Detect which cell encompasses the target text, then output its (x, y) center coordinate. 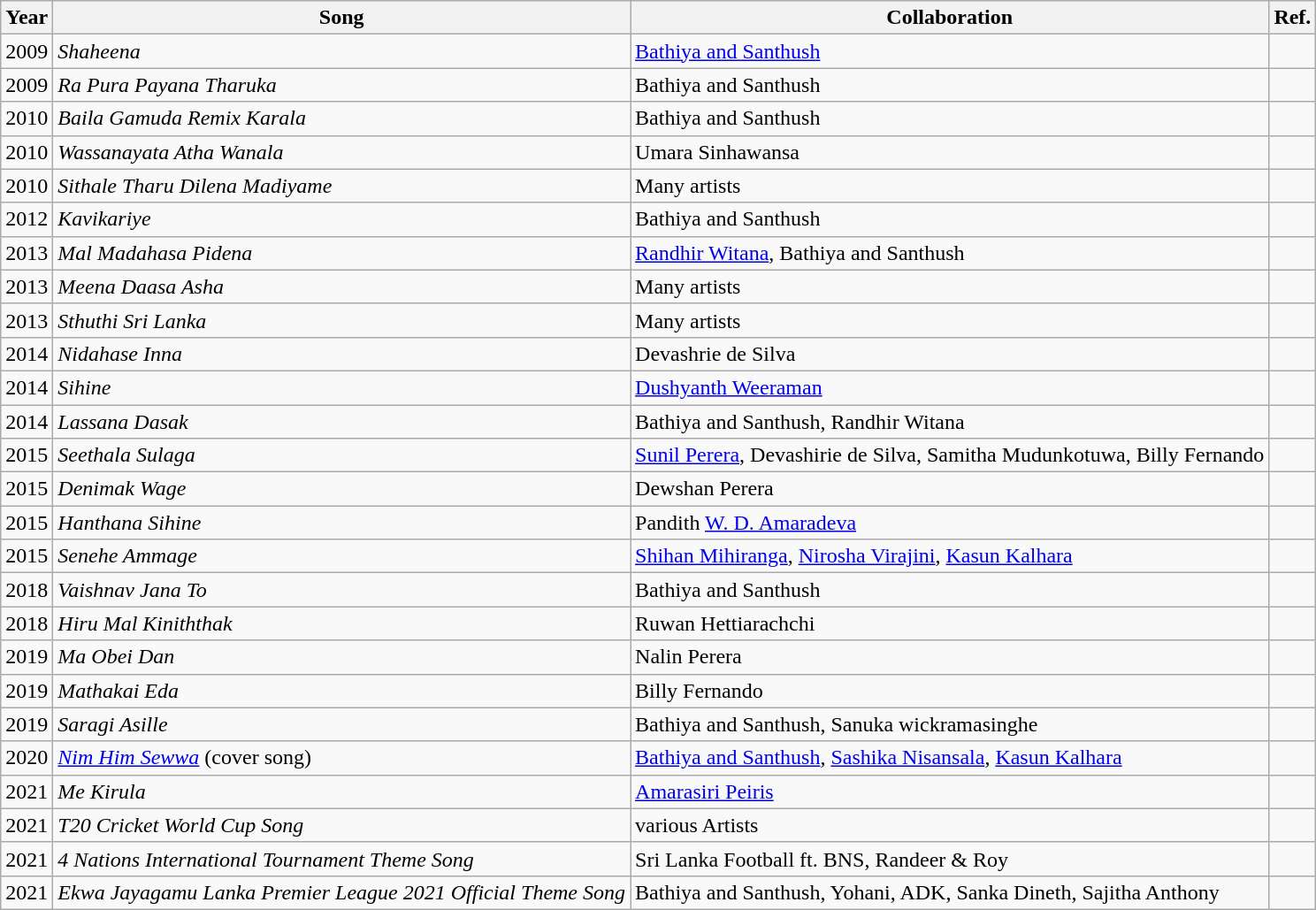
Sunil Perera, Devashirie de Silva, Samitha Mudunkotuwa, Billy Fernando (950, 455)
Me Kirula (341, 791)
4 Nations International Tournament Theme Song (341, 859)
Sithale Tharu Dilena Madiyame (341, 186)
Saragi Asille (341, 724)
Bathiya and Santhush, Randhir Witana (950, 422)
Sri Lanka Football ft. BNS, Randeer & Roy (950, 859)
Umara Sinhawansa (950, 152)
Nim Him Sewwa (cover song) (341, 758)
2020 (27, 758)
Devashrie de Silva (950, 354)
Bathiya and Santhush, Sashika Nisansala, Kasun Kalhara (950, 758)
Randhir Witana, Bathiya and Santhush (950, 253)
Collaboration (950, 18)
Year (27, 18)
Seethala Sulaga (341, 455)
Hanthana Sihine (341, 523)
Ekwa Jayagamu Lanka Premier League 2021 Official Theme Song (341, 892)
Denimak Wage (341, 489)
Sihine (341, 387)
Kavikariye (341, 219)
Billy Fernando (950, 691)
Dushyanth Weeraman (950, 387)
Bathiya and Santhush, Sanuka wickramasinghe (950, 724)
Vaishnav Jana To (341, 590)
Ruwan Hettiarachchi (950, 623)
Hiru Mal Kiniththak (341, 623)
various Artists (950, 825)
Shihan Mihiranga, Nirosha Virajini, Kasun Kalhara (950, 556)
Amarasiri Peiris (950, 791)
Song (341, 18)
Nidahase Inna (341, 354)
Wassanayata Atha Wanala (341, 152)
Mal Madahasa Pidena (341, 253)
Mathakai Eda (341, 691)
Dewshan Perera (950, 489)
Sthuthi Sri Lanka (341, 320)
Nalin Perera (950, 657)
Lassana Dasak (341, 422)
Meena Daasa Asha (341, 287)
Senehe Ammage (341, 556)
2012 (27, 219)
Bathiya and Santhush, Yohani, ADK, Sanka Dineth, Sajitha Anthony (950, 892)
Ref. (1293, 18)
Ma Obei Dan (341, 657)
Shaheena (341, 51)
Pandith W. D. Amaradeva (950, 523)
Ra Pura Payana Tharuka (341, 85)
T20 Cricket World Cup Song (341, 825)
Baila Gamuda Remix Karala (341, 119)
